Pinpoint the cell where the given text exists, returning its (x, y) midpoint coordinate. 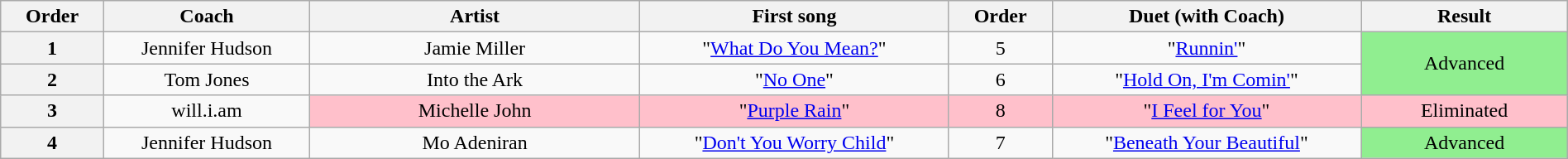
Into the Ark (475, 79)
Artist (475, 17)
Jamie Miller (475, 48)
will.i.am (207, 111)
7 (1001, 142)
6 (1001, 79)
Duet (with Coach) (1207, 17)
Eliminated (1464, 111)
"What Do You Mean?" (794, 48)
2 (53, 79)
5 (1001, 48)
Coach (207, 17)
"Don't You Worry Child" (794, 142)
"Purple Rain" (794, 111)
Result (1464, 17)
"Runnin'" (1207, 48)
"I Feel for You" (1207, 111)
4 (53, 142)
8 (1001, 111)
"Beneath Your Beautiful" (1207, 142)
First song (794, 17)
Mo Adeniran (475, 142)
1 (53, 48)
Michelle John (475, 111)
"Hold On, I'm Comin'" (1207, 79)
3 (53, 111)
Tom Jones (207, 79)
"No One" (794, 79)
